For the text-containing cell, return its midpoint in (x, y) coordinate format. 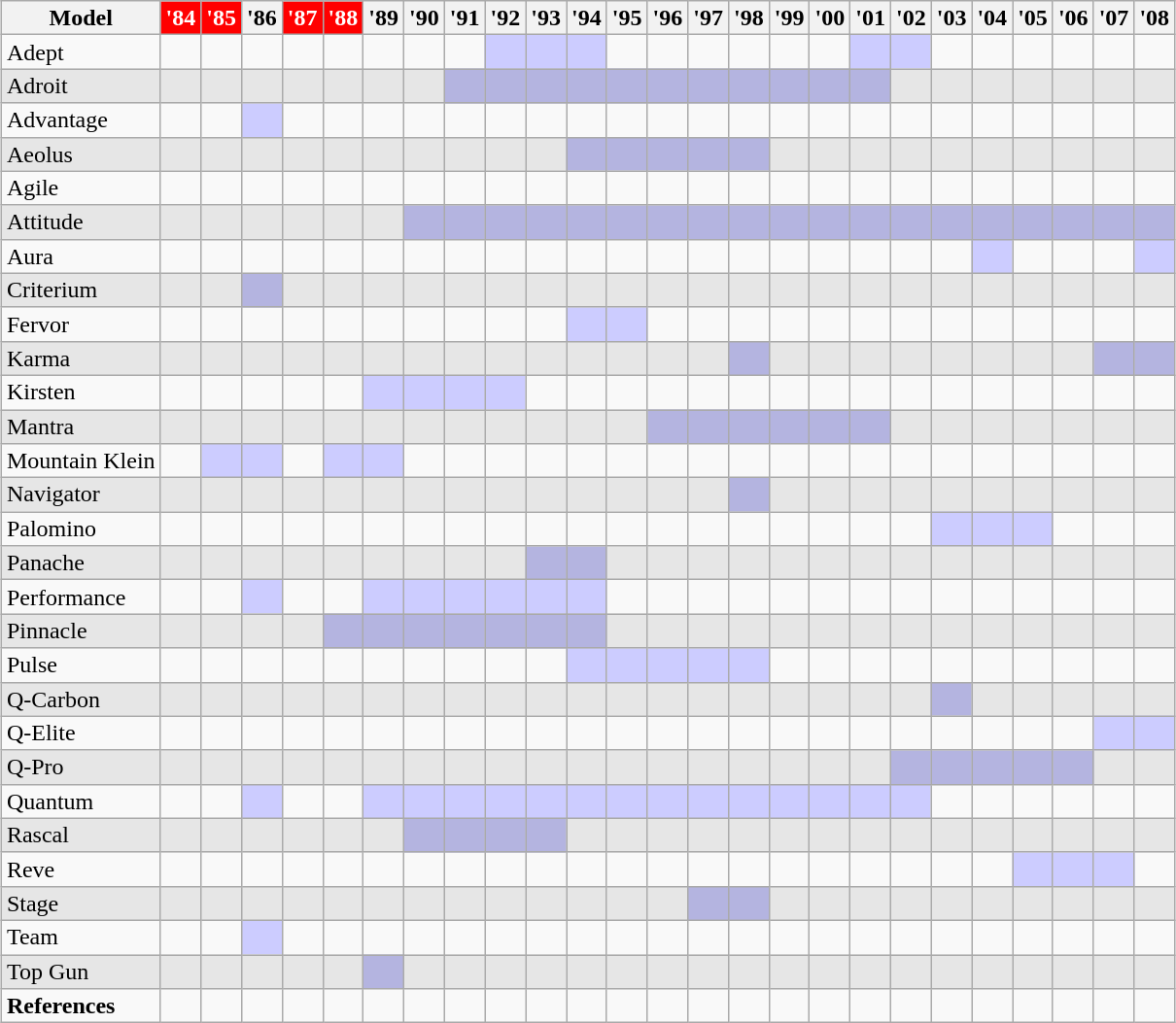
'98 (748, 17)
Advantage (81, 120)
Stage (81, 904)
'97 (709, 17)
Attitude (81, 222)
'08 (1155, 17)
'85 (222, 17)
References (81, 1006)
'06 (1073, 17)
Quantum (81, 801)
'96 (668, 17)
'88 (343, 17)
Reve (81, 869)
Kirsten (81, 392)
'03 (951, 17)
'92 (505, 17)
Pulse (81, 665)
Karma (81, 358)
'86 (262, 17)
'05 (1033, 17)
'87 (302, 17)
Palomino (81, 529)
Adept (81, 52)
Aeolus (81, 153)
Fervor (81, 324)
Mantra (81, 427)
'93 (546, 17)
'84 (181, 17)
'00 (830, 17)
Q-Carbon (81, 699)
'90 (425, 17)
Criterium (81, 290)
'99 (789, 17)
'04 (992, 17)
'02 (911, 17)
Q-Elite (81, 733)
Panache (81, 563)
Navigator (81, 495)
Team (81, 937)
Mountain Klein (81, 460)
Rascal (81, 835)
Pinnacle (81, 631)
Adroit (81, 85)
'91 (465, 17)
'01 (871, 17)
Q-Pro (81, 767)
Agile (81, 188)
'95 (627, 17)
'07 (1114, 17)
Aura (81, 256)
Model (81, 17)
'94 (586, 17)
Performance (81, 597)
Top Gun (81, 972)
'89 (384, 17)
